Find where the given text appears and provide that cell's center as [X, Y] coordinate. 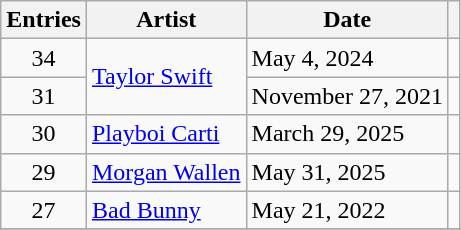
May 31, 2025 [347, 172]
Entries [44, 20]
Playboi Carti [166, 134]
Date [347, 20]
Bad Bunny [166, 210]
31 [44, 96]
34 [44, 58]
Taylor Swift [166, 77]
May 21, 2022 [347, 210]
May 4, 2024 [347, 58]
Artist [166, 20]
27 [44, 210]
29 [44, 172]
November 27, 2021 [347, 96]
30 [44, 134]
Morgan Wallen [166, 172]
March 29, 2025 [347, 134]
